Search for the cell housing the specified text and yield its (X, Y) center coordinate. 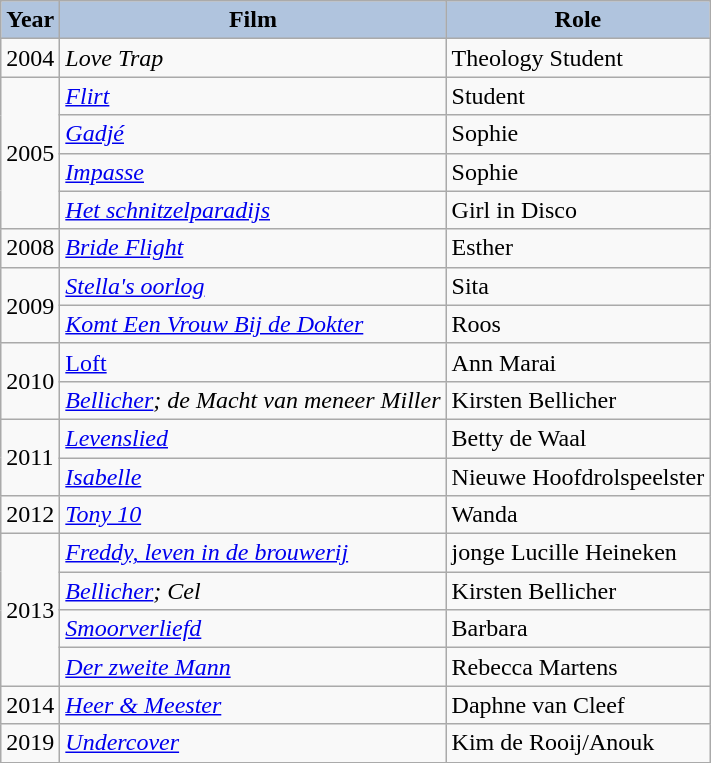
Student (578, 96)
Role (578, 20)
Loft (253, 362)
Bride Flight (253, 248)
Bellicher; Cel (253, 591)
Daphne van Cleef (578, 705)
2010 (30, 381)
Isabelle (253, 477)
Sita (578, 286)
Undercover (253, 743)
Der zweite Mann (253, 667)
Kim de Rooij/Anouk (578, 743)
Levenslied (253, 438)
Esther (578, 248)
Smoorverliefd (253, 629)
2008 (30, 248)
Theology Student (578, 58)
Flirt (253, 96)
Ann Marai (578, 362)
Freddy, leven in de brouwerij (253, 553)
Love Trap (253, 58)
Wanda (578, 515)
Nieuwe Hoofdrolspeelster (578, 477)
Rebecca Martens (578, 667)
Betty de Waal (578, 438)
2019 (30, 743)
2005 (30, 153)
Het schnitzelparadijs (253, 210)
Tony 10 (253, 515)
Stella's oorlog (253, 286)
2014 (30, 705)
2013 (30, 610)
Impasse (253, 172)
2012 (30, 515)
Bellicher; de Macht van meneer Miller (253, 400)
Heer & Meester (253, 705)
2004 (30, 58)
Gadjé (253, 134)
2011 (30, 457)
Year (30, 20)
Roos (578, 324)
Film (253, 20)
Girl in Disco (578, 210)
2009 (30, 305)
Barbara (578, 629)
Komt Een Vrouw Bij de Dokter (253, 324)
jonge Lucille Heineken (578, 553)
